Identify which cell holds the provided text, then report its [X, Y] central coordinate. 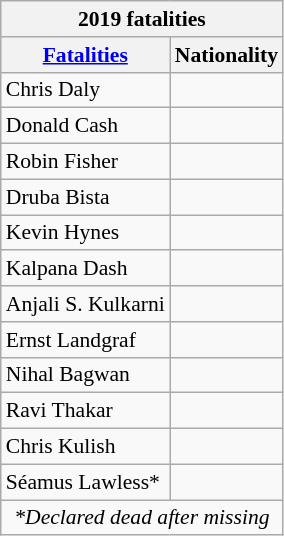
Donald Cash [86, 126]
Séamus Lawless* [86, 482]
2019 fatalities [142, 19]
Druba Bista [86, 197]
Chris Daly [86, 90]
*Declared dead after missing [142, 518]
Fatalities [86, 55]
Kevin Hynes [86, 233]
Robin Fisher [86, 162]
Nationality [226, 55]
Ravi Thakar [86, 411]
Nihal Bagwan [86, 375]
Chris Kulish [86, 447]
Ernst Landgraf [86, 340]
Kalpana Dash [86, 269]
Anjali S. Kulkarni [86, 304]
